Search for the cell housing the specified text and yield its (X, Y) center coordinate. 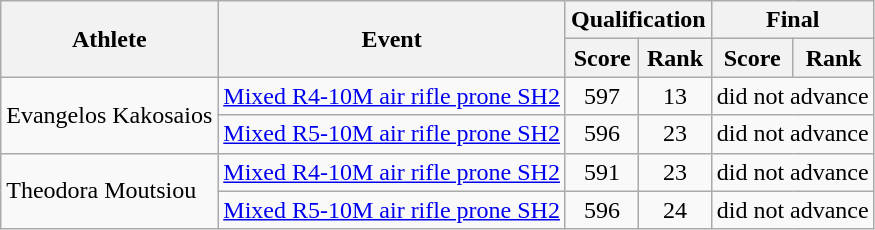
Theodora Moutsiou (110, 191)
Qualification (638, 20)
597 (602, 96)
Athlete (110, 39)
13 (675, 96)
24 (675, 210)
Final (792, 20)
Evangelos Kakosaios (110, 115)
591 (602, 172)
Event (392, 39)
